Detect which cell encompasses the target text, then output its [x, y] center coordinate. 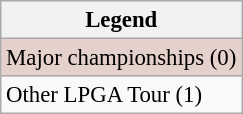
Other LPGA Tour (1) [122, 95]
Major championships (0) [122, 58]
Legend [122, 20]
